Search for the cell housing the specified text and yield its [x, y] center coordinate. 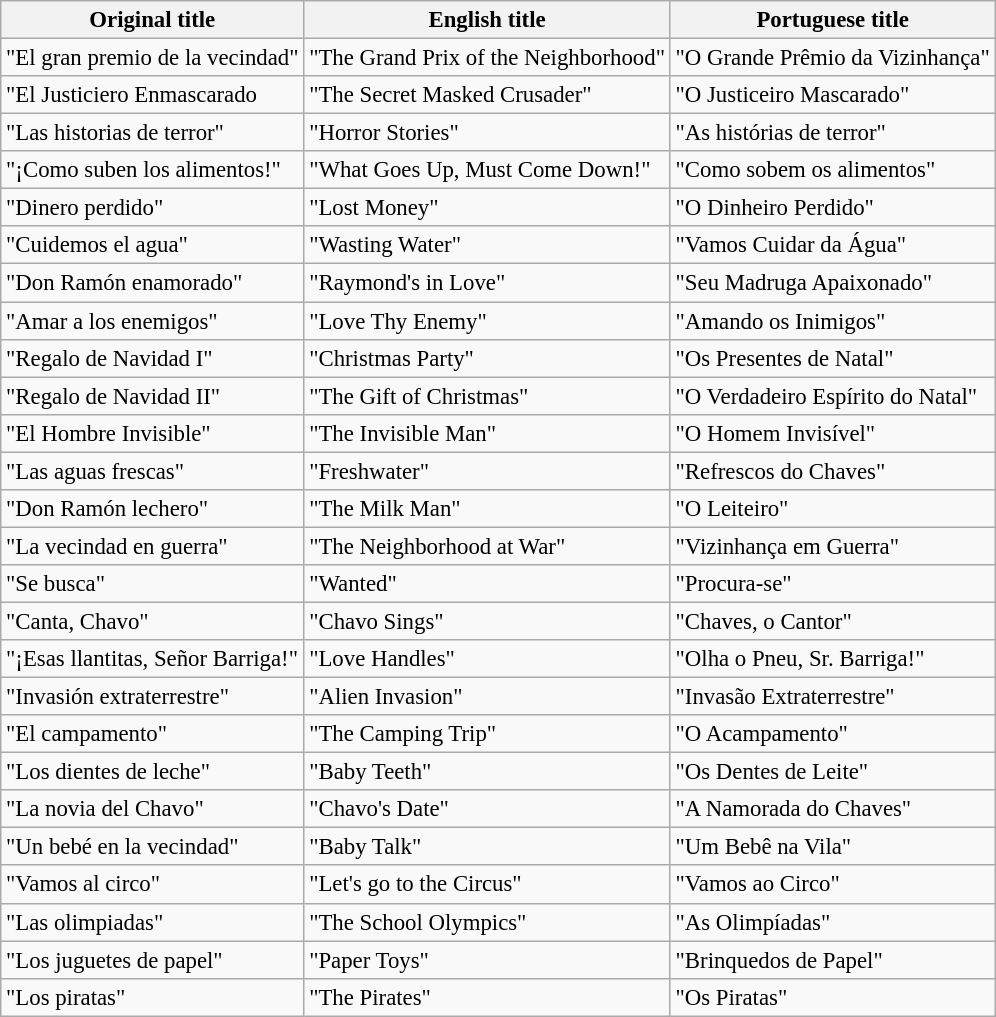
"Regalo de Navidad II" [152, 396]
"Christmas Party" [487, 358]
"Don Ramón enamorado" [152, 283]
"O Grande Prêmio da Vizinhança" [832, 58]
"¡Como suben los alimentos!" [152, 170]
"Vamos al circo" [152, 885]
"Um Bebê na Vila" [832, 847]
"Love Thy Enemy" [487, 321]
"Wasting Water" [487, 245]
"Amando os Inimigos" [832, 321]
"O Acampamento" [832, 734]
"A Namorada do Chaves" [832, 809]
"O Verdadeiro Espírito do Natal" [832, 396]
"La vecindad en guerra" [152, 546]
Original title [152, 20]
"Las aguas frescas" [152, 471]
"Paper Toys" [487, 960]
"Alien Invasion" [487, 697]
"Seu Madruga Apaixonado" [832, 283]
"Regalo de Navidad I" [152, 358]
"Chavo's Date" [487, 809]
"Brinquedos de Papel" [832, 960]
"Baby Talk" [487, 847]
"Os Presentes de Natal" [832, 358]
"Love Handles" [487, 659]
"Olha o Pneu, Sr. Barriga!" [832, 659]
"Procura-se" [832, 584]
"¡Esas llantitas, Señor Barriga!" [152, 659]
"El gran premio de la vecindad" [152, 58]
"Os Dentes de Leite" [832, 772]
"Dinero perdido" [152, 208]
"O Justiceiro Mascarado" [832, 95]
"Invasión extraterrestre" [152, 697]
"Las olimpiadas" [152, 922]
"Chavo Sings" [487, 621]
"The Gift of Christmas" [487, 396]
"The Secret Masked Crusader" [487, 95]
"El Justiciero Enmascarado [152, 95]
"Os Piratas" [832, 997]
"Don Ramón lechero" [152, 509]
"Refrescos do Chaves" [832, 471]
"The Camping Trip" [487, 734]
"Los juguetes de papel" [152, 960]
"O Dinheiro Perdido" [832, 208]
"Un bebé en la vecindad" [152, 847]
"As Olimpíadas" [832, 922]
"Como sobem os alimentos" [832, 170]
"Baby Teeth" [487, 772]
"Vizinhança em Guerra" [832, 546]
"Freshwater" [487, 471]
"The Pirates" [487, 997]
"As histórias de terror" [832, 133]
"Lost Money" [487, 208]
"Invasão Extraterrestre" [832, 697]
"The Neighborhood at War" [487, 546]
"Vamos ao Circo" [832, 885]
"Canta, Chavo" [152, 621]
Portuguese title [832, 20]
"O Leiteiro" [832, 509]
"What Goes Up, Must Come Down!" [487, 170]
"The Invisible Man" [487, 433]
"Las historias de terror" [152, 133]
"Los dientes de leche" [152, 772]
"Los piratas" [152, 997]
"The Grand Prix of the Neighborhood" [487, 58]
"O Homem Invisível" [832, 433]
"Wanted" [487, 584]
"El campamento" [152, 734]
"Raymond's in Love" [487, 283]
"Horror Stories" [487, 133]
"The Milk Man" [487, 509]
"Amar a los enemigos" [152, 321]
"The School Olympics" [487, 922]
English title [487, 20]
"El Hombre Invisible" [152, 433]
"Let's go to the Circus" [487, 885]
"Se busca" [152, 584]
"Vamos Cuidar da Água" [832, 245]
"La novia del Chavo" [152, 809]
"Cuidemos el agua" [152, 245]
"Chaves, o Cantor" [832, 621]
